From the cell containing the given text, extract its center point as [X, Y] coordinate. 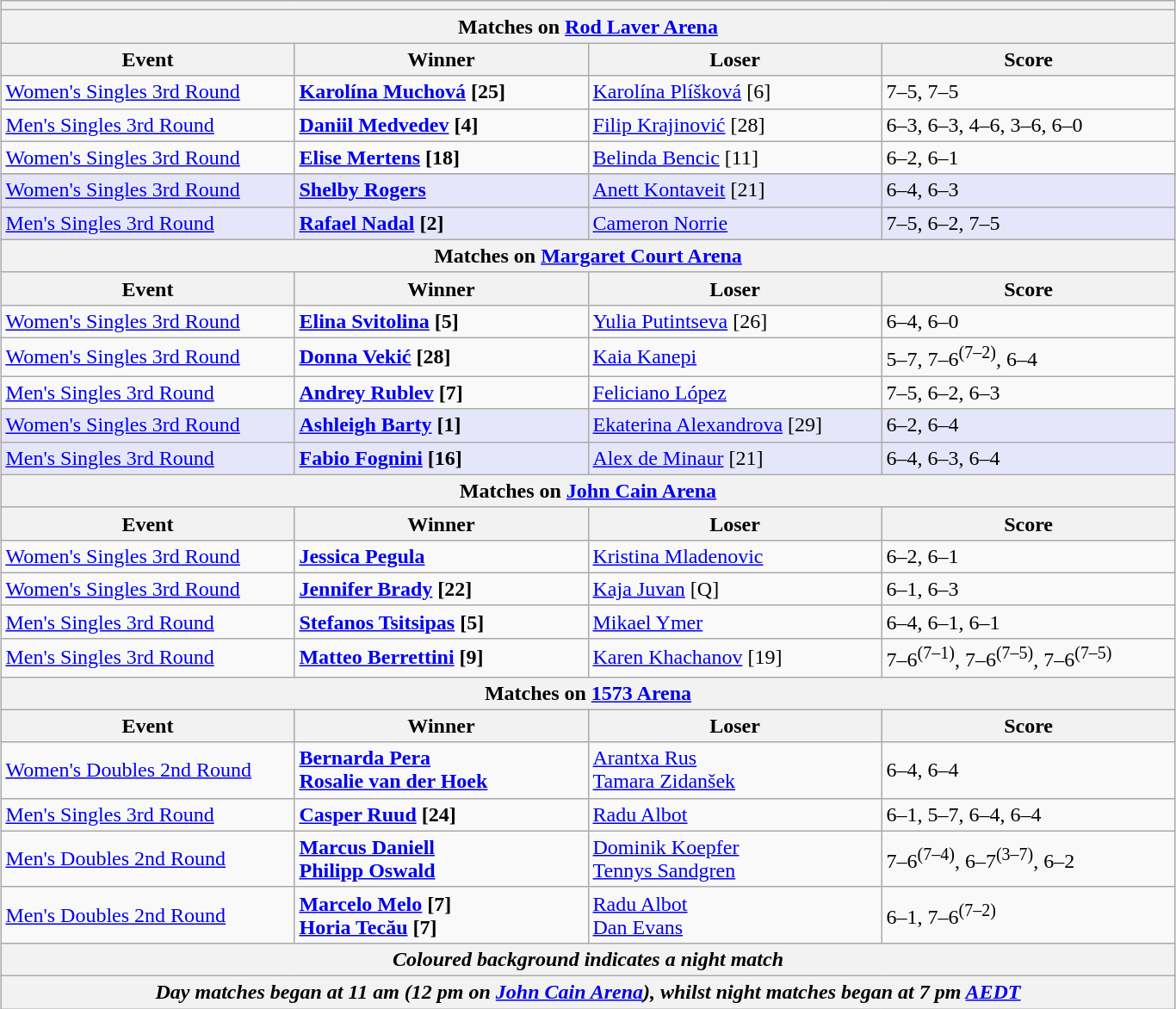
6–4, 6–1, 6–1 [1028, 622]
Jessica Pegula [441, 556]
6–3, 6–3, 4–6, 3–6, 6–0 [1028, 125]
Andrey Rublev [7] [441, 393]
Ashleigh Barty [1] [441, 425]
Marcelo Melo [7] Horia Tecău [7] [441, 914]
Cameron Norrie [735, 223]
Radu Albot [735, 814]
Ekaterina Alexandrova [29] [735, 425]
7–6(7–4), 6–7(3–7), 6–2 [1028, 859]
Jennifer Brady [22] [441, 589]
6–4, 6–0 [1028, 321]
Radu Albot Dan Evans [735, 914]
Yulia Putintseva [26] [735, 321]
Kaja Juvan [Q] [735, 589]
Matches on Rod Laver Arena [588, 27]
Donna Vekić [28] [441, 356]
Mikael Ymer [735, 622]
Belinda Bencic [11] [735, 158]
Elise Mertens [18] [441, 158]
Matches on Margaret Court Arena [588, 256]
Karen Khachanov [19] [735, 658]
6–1, 6–3 [1028, 589]
Kaia Kanepi [735, 356]
Matteo Berrettini [9] [441, 658]
Matches on John Cain Arena [588, 491]
Bernarda Pera Rosalie van der Hoek [441, 770]
Feliciano López [735, 393]
Day matches began at 11 am (12 pm on John Cain Arena), whilst night matches began at 7 pm AEDT [588, 992]
Fabio Fognini [16] [441, 458]
7–5, 7–5 [1028, 92]
Marcus Daniell Philipp Oswald [441, 859]
7–5, 6–2, 6–3 [1028, 393]
Karolína Muchová [25] [441, 92]
Coloured background indicates a night match [588, 959]
Elina Svitolina [5] [441, 321]
Women's Doubles 2nd Round [148, 770]
5–7, 7–6(7–2), 6–4 [1028, 356]
6–2, 6–4 [1028, 425]
7–6(7–1), 7–6(7–5), 7–6(7–5) [1028, 658]
6–4, 6–3, 6–4 [1028, 458]
Dominik Koepfer Tennys Sandgren [735, 859]
Alex de Minaur [21] [735, 458]
6–1, 5–7, 6–4, 6–4 [1028, 814]
7–5, 6–2, 7–5 [1028, 223]
Karolína Plíšková [6] [735, 92]
Anett Kontaveit [21] [735, 190]
6–4, 6–3 [1028, 190]
Stefanos Tsitsipas [5] [441, 622]
6–1, 7–6(7–2) [1028, 914]
Filip Krajinović [28] [735, 125]
Kristina Mladenovic [735, 556]
Arantxa Rus Tamara Zidanšek [735, 770]
Shelby Rogers [441, 190]
Rafael Nadal [2] [441, 223]
Casper Ruud [24] [441, 814]
Matches on 1573 Arena [588, 693]
Daniil Medvedev [4] [441, 125]
6–4, 6–4 [1028, 770]
